Locate the cell with the specified text and output its (X, Y) center coordinate. 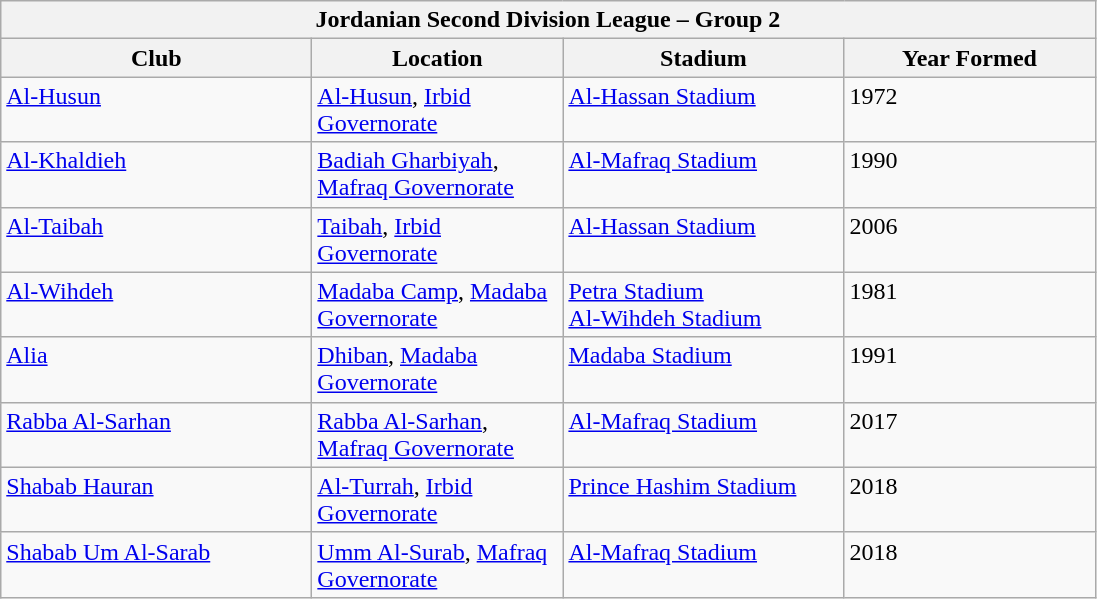
Shabab Um Al-Sarab (156, 564)
Al-Husun (156, 110)
Shabab Hauran (156, 500)
1972 (970, 110)
2017 (970, 434)
Taibah, Irbid Governorate (438, 240)
Al-Taibah (156, 240)
Badiah Gharbiyah, Mafraq Governorate (438, 174)
2006 (970, 240)
Club (156, 58)
Al-Turrah, Irbid Governorate (438, 500)
Umm Al-Surab, Mafraq Governorate (438, 564)
Rabba Al-Sarhan (156, 434)
1991 (970, 370)
Rabba Al-Sarhan, Mafraq Governorate (438, 434)
Petra StadiumAl-Wihdeh Stadium (704, 304)
Al-Husun, Irbid Governorate (438, 110)
Location (438, 58)
Year Formed (970, 58)
Madaba Camp, Madaba Governorate (438, 304)
Alia (156, 370)
Jordanian Second Division League – Group 2 (548, 20)
Prince Hashim Stadium (704, 500)
1990 (970, 174)
Stadium (704, 58)
Madaba Stadium (704, 370)
Al-Khaldieh (156, 174)
Al-Wihdeh (156, 304)
1981 (970, 304)
Dhiban, Madaba Governorate (438, 370)
